Return (X, Y) of the center of cell containing provided text 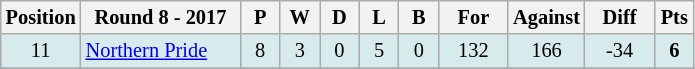
W (300, 17)
-34 (620, 51)
132 (474, 51)
P (260, 17)
8 (260, 51)
B (419, 17)
Diff (620, 17)
L (379, 17)
Northern Pride (161, 51)
5 (379, 51)
11 (41, 51)
Position (41, 17)
Round 8 - 2017 (161, 17)
For (474, 17)
Against (546, 17)
166 (546, 51)
D (340, 17)
6 (674, 51)
3 (300, 51)
Pts (674, 17)
